Return the [X, Y] coordinate for the center point of the cell that contains the specified text.  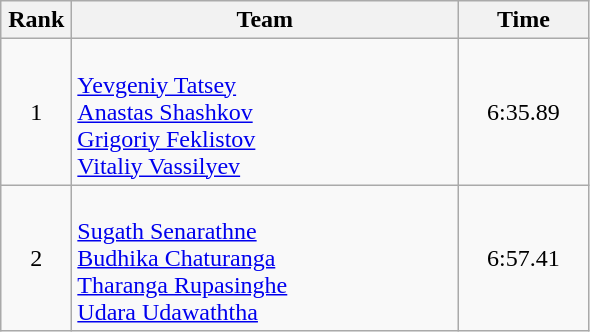
Team [265, 20]
Rank [36, 20]
6:57.41 [524, 258]
Sugath SenarathneBudhika ChaturangaTharanga RupasingheUdara Udawaththa [265, 258]
Time [524, 20]
1 [36, 112]
2 [36, 258]
Yevgeniy TatseyAnastas ShashkovGrigoriy FeklistovVitaliy Vassilyev [265, 112]
6:35.89 [524, 112]
